Pinpoint the cell where the given text exists, returning its (X, Y) midpoint coordinate. 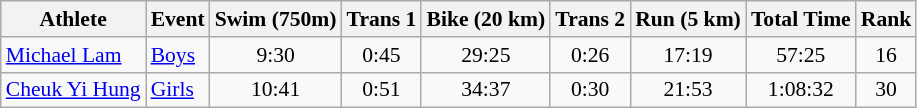
57:25 (801, 55)
34:37 (486, 90)
Rank (886, 19)
30 (886, 90)
Michael Lam (74, 55)
0:30 (590, 90)
Cheuk Yi Hung (74, 90)
Girls (178, 90)
10:41 (276, 90)
0:26 (590, 55)
1:08:32 (801, 90)
Swim (750m) (276, 19)
Event (178, 19)
Athlete (74, 19)
29:25 (486, 55)
Trans 1 (382, 19)
9:30 (276, 55)
17:19 (688, 55)
Bike (20 km) (486, 19)
0:45 (382, 55)
Trans 2 (590, 19)
21:53 (688, 90)
0:51 (382, 90)
Run (5 km) (688, 19)
Boys (178, 55)
16 (886, 55)
Total Time (801, 19)
